Capture the cell that displays the provided text and extract its [x, y] central coordinate. 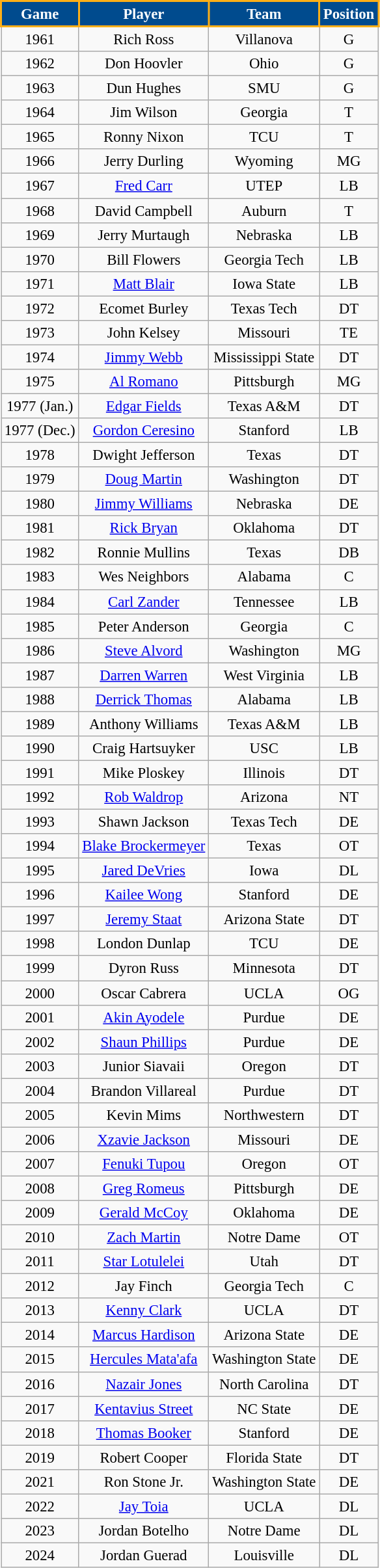
Ohio [264, 64]
Kentavius Street [144, 1409]
1966 [40, 162]
North Carolina [264, 1384]
NT [349, 797]
SMU [264, 88]
1993 [40, 822]
Jeremy Staat [144, 920]
2015 [40, 1360]
2023 [40, 1531]
2001 [40, 1017]
1996 [40, 895]
Darren Warren [144, 675]
Doug Martin [144, 479]
Utah [264, 1262]
Wyoming [264, 162]
Game [40, 14]
1968 [40, 211]
Kailee Wong [144, 895]
1967 [40, 186]
1977 (Jan.) [40, 406]
Greg Romeus [144, 1188]
Rick Bryan [144, 528]
1999 [40, 968]
2014 [40, 1335]
2019 [40, 1457]
Robert Cooper [144, 1457]
Jimmy Webb [144, 357]
UTEP [264, 186]
OG [349, 993]
Hercules Mata'afa [144, 1360]
1965 [40, 137]
Star Lotulelei [144, 1262]
2021 [40, 1482]
Team [264, 14]
1983 [40, 578]
1985 [40, 626]
Louisville [264, 1555]
1970 [40, 259]
Nazair Jones [144, 1384]
Oscar Cabrera [144, 993]
Auburn [264, 211]
1989 [40, 724]
Marcus Hardison [144, 1335]
Villanova [264, 39]
Jim Wilson [144, 113]
Jay Toia [144, 1506]
Shaun Phillips [144, 1042]
Gordon Ceresino [144, 431]
Shawn Jackson [144, 822]
1973 [40, 333]
Akin Ayodele [144, 1017]
1978 [40, 455]
Craig Hartsuyker [144, 749]
Northwestern [264, 1115]
1974 [40, 357]
2012 [40, 1286]
2002 [40, 1042]
Tennessee [264, 602]
Jay Finch [144, 1286]
2013 [40, 1310]
1980 [40, 504]
1982 [40, 553]
Gerald McCoy [144, 1213]
Position [349, 14]
Derrick Thomas [144, 700]
2016 [40, 1384]
Thomas Booker [144, 1433]
Al Romano [144, 382]
2018 [40, 1433]
2006 [40, 1139]
1987 [40, 675]
1992 [40, 797]
1979 [40, 479]
Ronnie Mullins [144, 553]
Rich Ross [144, 39]
Junior Siavaii [144, 1066]
Florida State [264, 1457]
Ecomet Burley [144, 308]
2017 [40, 1409]
1972 [40, 308]
1961 [40, 39]
2003 [40, 1066]
Fred Carr [144, 186]
Peter Anderson [144, 626]
Ron Stone Jr. [144, 1482]
2010 [40, 1238]
2000 [40, 993]
DB [349, 553]
Don Hoovler [144, 64]
2024 [40, 1555]
Wes Neighbors [144, 578]
Steve Alvord [144, 650]
2005 [40, 1115]
Iowa State [264, 284]
Jared DeVries [144, 871]
David Campbell [144, 211]
1963 [40, 88]
Zach Martin [144, 1238]
1975 [40, 382]
2007 [40, 1164]
Edgar Fields [144, 406]
1962 [40, 64]
Ronny Nixon [144, 137]
2022 [40, 1506]
London Dunlap [144, 944]
NC State [264, 1409]
Bill Flowers [144, 259]
John Kelsey [144, 333]
Jerry Durling [144, 162]
Carl Zander [144, 602]
1977 (Dec.) [40, 431]
Mississippi State [264, 357]
Jimmy Williams [144, 504]
Brandon Villareal [144, 1091]
Kenny Clark [144, 1310]
Player [144, 14]
Iowa [264, 871]
1969 [40, 235]
Jordan Guerad [144, 1555]
TE [349, 333]
2008 [40, 1188]
1981 [40, 528]
Arizona [264, 797]
1997 [40, 920]
1994 [40, 846]
Minnesota [264, 968]
Dun Hughes [144, 88]
1990 [40, 749]
West Virginia [264, 675]
2011 [40, 1262]
1971 [40, 284]
2004 [40, 1091]
Kevin Mims [144, 1115]
Dwight Jefferson [144, 455]
2009 [40, 1213]
1986 [40, 650]
1984 [40, 602]
1964 [40, 113]
USC [264, 749]
Blake Brockermeyer [144, 846]
Mike Ploskey [144, 773]
Jordan Botelho [144, 1531]
Xzavie Jackson [144, 1139]
Anthony Williams [144, 724]
Rob Waldrop [144, 797]
Fenuki Tupou [144, 1164]
1991 [40, 773]
1995 [40, 871]
1998 [40, 944]
Illinois [264, 773]
Dyron Russ [144, 968]
Matt Blair [144, 284]
Jerry Murtaugh [144, 235]
1988 [40, 700]
